Locate the cell with the specified text and output its (x, y) center coordinate. 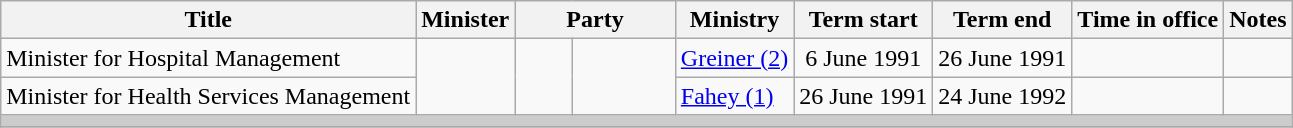
Ministry (734, 20)
Fahey (1) (734, 96)
24 June 1992 (1002, 96)
Notes (1258, 20)
Term start (864, 20)
Minister for Hospital Management (208, 58)
Party (596, 20)
Term end (1002, 20)
Minister (466, 20)
6 June 1991 (864, 58)
Title (208, 20)
Time in office (1148, 20)
Greiner (2) (734, 58)
Minister for Health Services Management (208, 96)
